From the cell containing the given text, extract its center point as (x, y) coordinate. 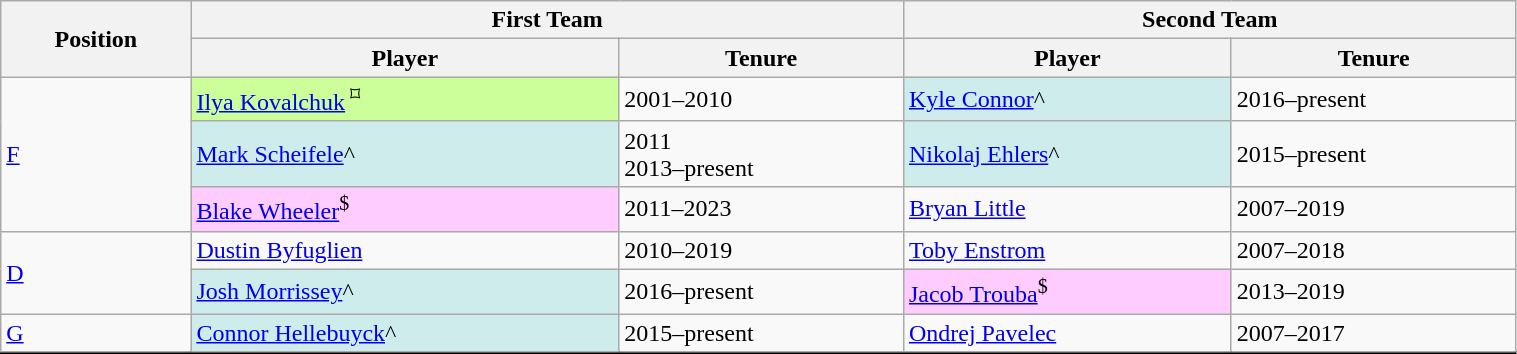
2007–2018 (1374, 250)
D (96, 272)
Toby Enstrom (1067, 250)
2013–2019 (1374, 292)
First Team (548, 20)
Jacob Trouba$ (1067, 292)
2007–2017 (1374, 334)
Nikolaj Ehlers^ (1067, 154)
Mark Scheifele^ (405, 154)
Position (96, 39)
Kyle Connor^ (1067, 100)
F (96, 154)
Dustin Byfuglien (405, 250)
Josh Morrissey^ (405, 292)
Blake Wheeler$ (405, 208)
2001–2010 (762, 100)
Ilya Kovalchuk ⌑ (405, 100)
Connor Hellebuyck^ (405, 334)
20112013–present (762, 154)
Ondrej Pavelec (1067, 334)
G (96, 334)
2010–2019 (762, 250)
Second Team (1210, 20)
Bryan Little (1067, 208)
2011–2023 (762, 208)
2007–2019 (1374, 208)
